Search for the cell housing the specified text and yield its (x, y) center coordinate. 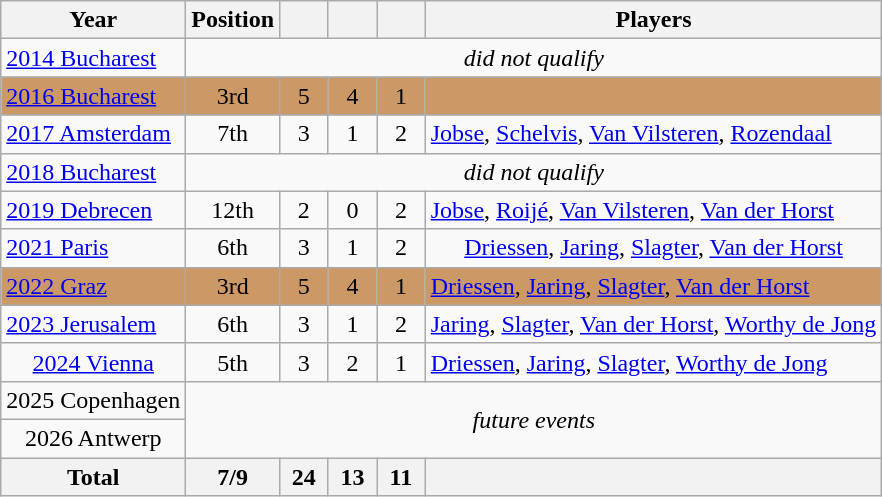
7th (233, 134)
24 (304, 477)
13 (352, 477)
2022 Graz (94, 286)
2018 Bucharest (94, 172)
7/9 (233, 477)
Total (94, 477)
2023 Jerusalem (94, 324)
Driessen, Jaring, Slagter, Worthy de Jong (654, 362)
2025 Copenhagen (94, 400)
2016 Bucharest (94, 96)
2019 Debrecen (94, 210)
Jobse, Schelvis, Van Vilsteren, Rozendaal (654, 134)
Year (94, 20)
2024 Vienna (94, 362)
0 (352, 210)
2014 Bucharest (94, 58)
2017 Amsterdam (94, 134)
Players (654, 20)
future events (534, 419)
5th (233, 362)
2026 Antwerp (94, 438)
Position (233, 20)
Jobse, Roijé, Van Vilsteren, Van der Horst (654, 210)
2021 Paris (94, 248)
12th (233, 210)
11 (402, 477)
Jaring, Slagter, Van der Horst, Worthy de Jong (654, 324)
